Capture the cell that displays the provided text and extract its [x, y] central coordinate. 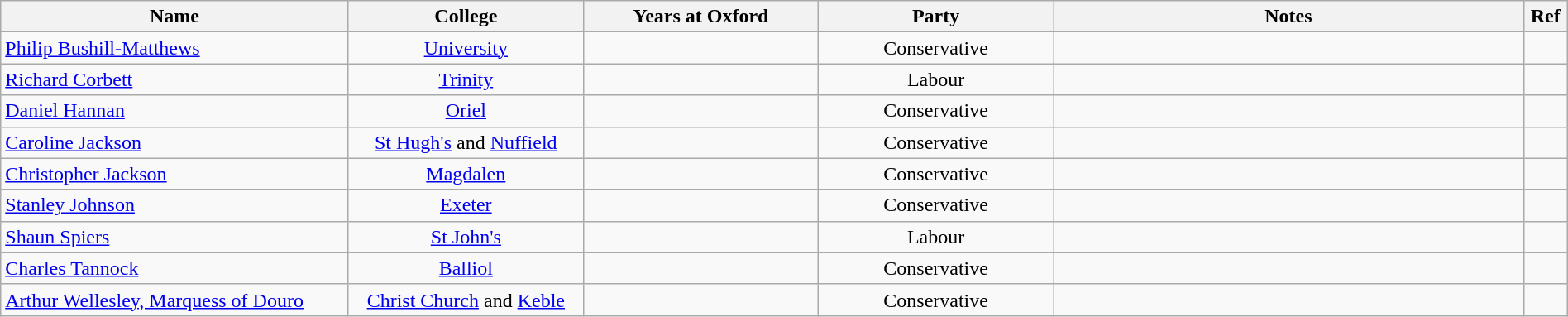
Notes [1288, 17]
Arthur Wellesley, Marquess of Douro [174, 300]
Party [936, 17]
Magdalen [466, 174]
Ref [1545, 17]
Exeter [466, 205]
College [466, 17]
Trinity [466, 79]
St John's [466, 237]
Philip Bushill-Matthews [174, 48]
Shaun Spiers [174, 237]
Years at Oxford [700, 17]
Name [174, 17]
Christ Church and Keble [466, 300]
Oriel [466, 111]
Balliol [466, 268]
Stanley Johnson [174, 205]
Richard Corbett [174, 79]
University [466, 48]
Christopher Jackson [174, 174]
Charles Tannock [174, 268]
St Hugh's and Nuffield [466, 142]
Caroline Jackson [174, 142]
Daniel Hannan [174, 111]
